Capture the cell that displays the provided text and extract its [x, y] central coordinate. 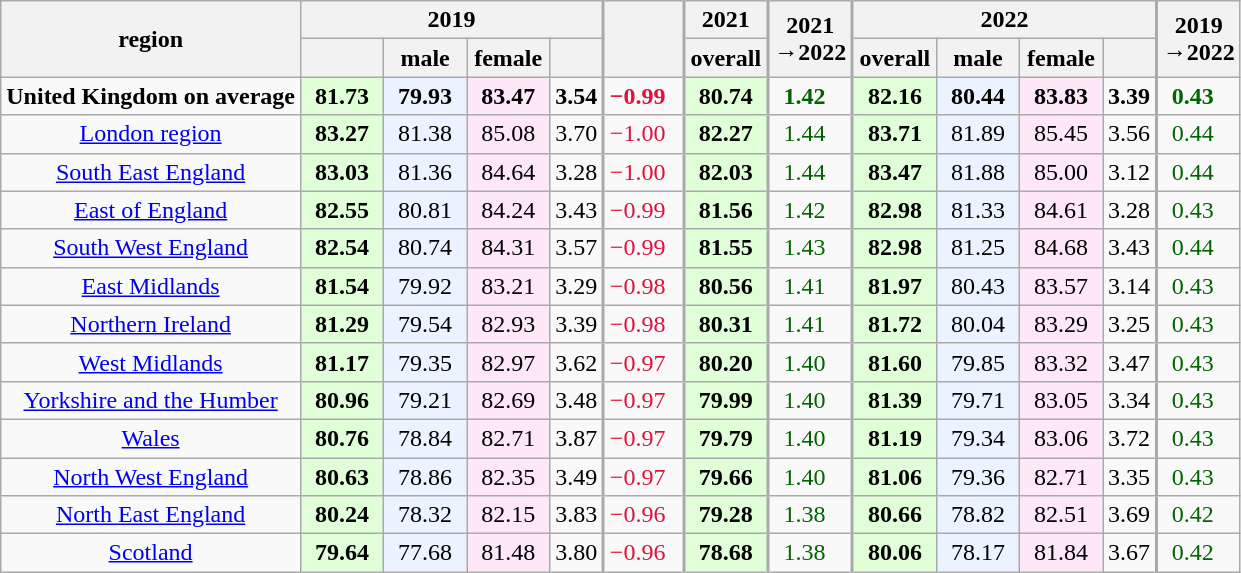
82.27 [726, 134]
3.54 [577, 96]
3.49 [577, 477]
80.66 [895, 515]
81.55 [726, 248]
84.68 [1060, 248]
Yorkshire and the Humber [151, 400]
85.00 [1060, 172]
79.93 [426, 96]
3.34 [1130, 400]
3.14 [1130, 286]
82.03 [726, 172]
81.89 [978, 134]
81.36 [426, 172]
2019 [452, 20]
80.43 [978, 286]
3.70 [577, 134]
81.38 [426, 134]
81.60 [895, 362]
3.69 [1130, 515]
82.93 [508, 324]
80.24 [342, 515]
79.35 [426, 362]
78.84 [426, 438]
81.33 [978, 210]
80.76 [342, 438]
West Midlands [151, 362]
78.32 [426, 515]
3.47 [1130, 362]
79.54 [426, 324]
1.43 [810, 248]
80.56 [726, 286]
81.06 [895, 477]
82.35 [508, 477]
83.32 [1060, 362]
3.25 [1130, 324]
2021→2022 [810, 39]
79.64 [342, 553]
South West England [151, 248]
East of England [151, 210]
82.15 [508, 515]
80.31 [726, 324]
Northern Ireland [151, 324]
3.62 [577, 362]
79.71 [978, 400]
82.16 [895, 96]
81.19 [895, 438]
84.31 [508, 248]
82.51 [1060, 515]
79.85 [978, 362]
79.99 [726, 400]
79.66 [726, 477]
3.83 [577, 515]
81.73 [342, 96]
78.17 [978, 553]
85.45 [1060, 134]
2021 [726, 20]
80.44 [978, 96]
79.21 [426, 400]
83.03 [342, 172]
83.57 [1060, 286]
80.04 [978, 324]
85.08 [508, 134]
79.79 [726, 438]
80.96 [342, 400]
81.56 [726, 210]
3.29 [577, 286]
East Midlands [151, 286]
79.28 [726, 515]
South East England [151, 172]
79.34 [978, 438]
80.81 [426, 210]
83.21 [508, 286]
3.56 [1130, 134]
82.55 [342, 210]
82.54 [342, 248]
3.12 [1130, 172]
83.05 [1060, 400]
81.39 [895, 400]
81.25 [978, 248]
84.64 [508, 172]
North East England [151, 515]
3.80 [577, 553]
83.83 [1060, 96]
81.88 [978, 172]
79.92 [426, 286]
3.72 [1130, 438]
2019→2022 [1198, 39]
80.06 [895, 553]
London region [151, 134]
81.48 [508, 553]
Wales [151, 438]
Scotland [151, 553]
79.36 [978, 477]
78.86 [426, 477]
region [151, 39]
80.63 [342, 477]
81.29 [342, 324]
81.72 [895, 324]
83.06 [1060, 438]
78.68 [726, 553]
3.35 [1130, 477]
81.84 [1060, 553]
82.97 [508, 362]
84.24 [508, 210]
3.67 [1130, 553]
78.82 [978, 515]
3.48 [577, 400]
2022 [1005, 20]
77.68 [426, 553]
83.71 [895, 134]
82.69 [508, 400]
81.97 [895, 286]
North West England [151, 477]
84.61 [1060, 210]
83.27 [342, 134]
3.57 [577, 248]
81.54 [342, 286]
80.20 [726, 362]
83.29 [1060, 324]
81.17 [342, 362]
3.87 [577, 438]
United Kingdom on average [151, 96]
